Find where the given text appears and provide that cell's center as [X, Y] coordinate. 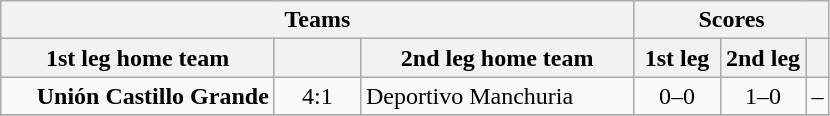
Deportivo Manchuria [497, 96]
– [818, 96]
4:1 [317, 96]
2nd leg [763, 58]
1st leg [677, 58]
2nd leg home team [497, 58]
0–0 [677, 96]
Unión Castillo Grande [138, 96]
1st leg home team [138, 58]
1–0 [763, 96]
Teams [318, 20]
Scores [732, 20]
